Provide the (x, y) coordinate of the cell's center where the given text is located.  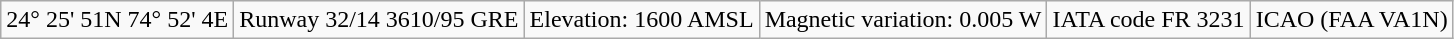
IATA code FR 3231 (1148, 20)
Runway 32/14 3610/95 GRE (379, 20)
24° 25' 51N 74° 52' 4E (118, 20)
ICAO (FAA VA1N) (1352, 20)
Magnetic variation: 0.005 W (903, 20)
Elevation: 1600 AMSL (642, 20)
